Detect which cell encompasses the target text, then output its (X, Y) center coordinate. 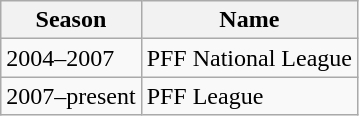
Name (249, 20)
2007–present (71, 96)
2004–2007 (71, 58)
Season (71, 20)
PFF National League (249, 58)
PFF League (249, 96)
